Capture the cell that displays the provided text and extract its [X, Y] central coordinate. 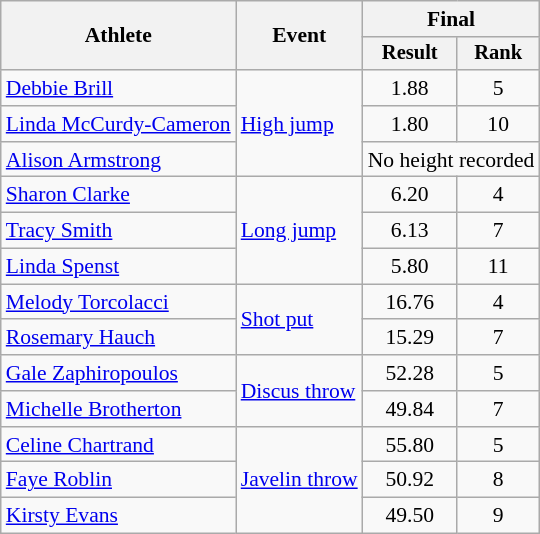
Kirsty Evans [118, 516]
Gale Zaphiropoulos [118, 373]
No height recorded [452, 160]
Faye Roblin [118, 480]
49.84 [410, 409]
50.92 [410, 480]
Rank [498, 54]
Debbie Brill [118, 88]
Discus throw [300, 390]
Sharon Clarke [118, 195]
Melody Torcolacci [118, 302]
Linda McCurdy-Cameron [118, 124]
Long jump [300, 230]
Alison Armstrong [118, 160]
16.76 [410, 302]
11 [498, 267]
10 [498, 124]
1.80 [410, 124]
Rosemary Hauch [118, 338]
Tracy Smith [118, 231]
6.20 [410, 195]
52.28 [410, 373]
8 [498, 480]
Final [452, 19]
Javelin throw [300, 480]
5.80 [410, 267]
Result [410, 54]
Celine Chartrand [118, 445]
Athlete [118, 36]
6.13 [410, 231]
Linda Spenst [118, 267]
Michelle Brotherton [118, 409]
55.80 [410, 445]
1.88 [410, 88]
9 [498, 516]
15.29 [410, 338]
High jump [300, 124]
Event [300, 36]
49.50 [410, 516]
Shot put [300, 320]
